Search for the cell housing the specified text and yield its [X, Y] center coordinate. 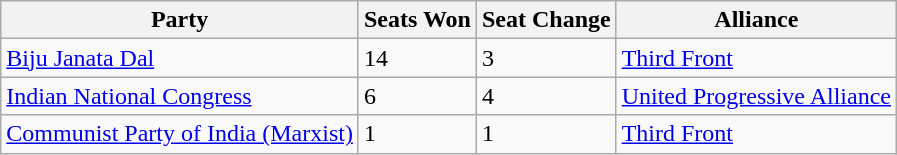
Biju Janata Dal [180, 58]
United Progressive Alliance [756, 96]
Seats Won [417, 20]
Communist Party of India (Marxist) [180, 134]
3 [546, 58]
Seat Change [546, 20]
14 [417, 58]
Indian National Congress [180, 96]
Party [180, 20]
4 [546, 96]
Alliance [756, 20]
6 [417, 96]
